Determine the (x, y) coordinate at the center of the cell enclosing the given text.  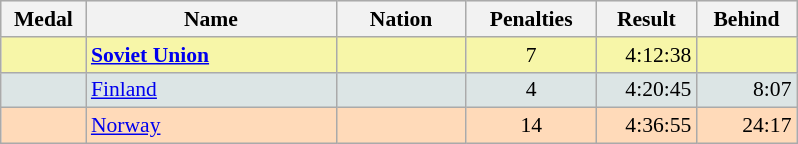
Result (646, 19)
Medal (44, 19)
Norway (211, 126)
24:17 (746, 126)
Soviet Union (211, 55)
Finland (211, 90)
14 (531, 126)
4:36:55 (646, 126)
4:12:38 (646, 55)
Nation (401, 19)
Name (211, 19)
4 (531, 90)
8:07 (746, 90)
7 (531, 55)
4:20:45 (646, 90)
Behind (746, 19)
Penalties (531, 19)
